Pinpoint the cell where the given text exists, returning its [x, y] midpoint coordinate. 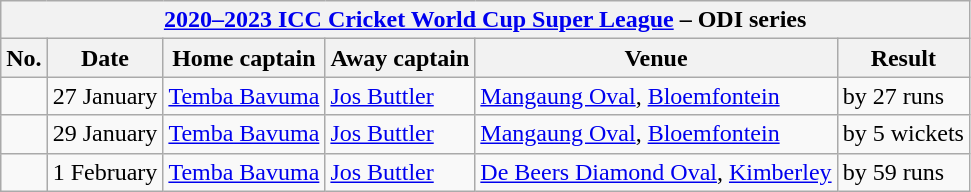
Venue [656, 58]
by 27 runs [903, 96]
Result [903, 58]
Home captain [244, 58]
Away captain [400, 58]
2020–2023 ICC Cricket World Cup Super League – ODI series [486, 20]
29 January [105, 134]
by 5 wickets [903, 134]
27 January [105, 96]
De Beers Diamond Oval, Kimberley [656, 172]
No. [24, 58]
1 February [105, 172]
Date [105, 58]
by 59 runs [903, 172]
